Determine the [x, y] coordinate at the center of the cell enclosing the given text.  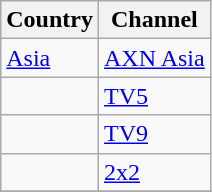
AXN Asia [154, 58]
TV9 [154, 134]
Channel [154, 20]
TV5 [154, 96]
Asia [50, 58]
Country [50, 20]
2x2 [154, 172]
